For the text-containing cell, return its midpoint in (x, y) coordinate format. 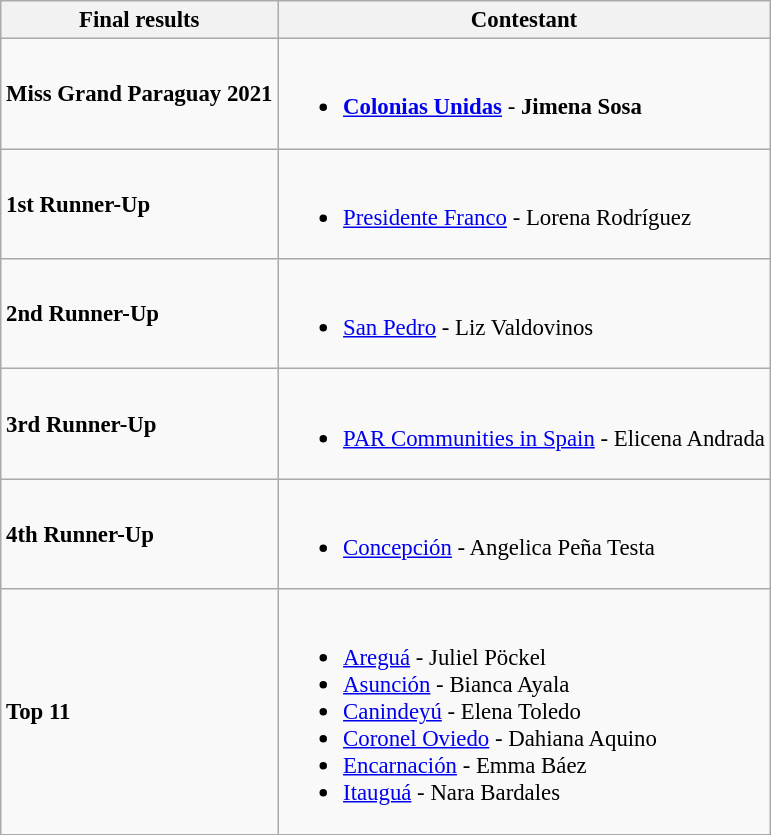
Final results (140, 20)
Miss Grand Paraguay 2021 (140, 94)
Contestant (524, 20)
1st Runner-Up (140, 204)
3rd Runner-Up (140, 424)
Colonias Unidas - Jimena Sosa (524, 94)
2nd Runner-Up (140, 314)
Presidente Franco - Lorena Rodríguez (524, 204)
Top 11 (140, 712)
Concepción - Angelica Peña Testa (524, 534)
4th Runner-Up (140, 534)
San Pedro - Liz Valdovinos (524, 314)
PAR Communities in Spain - Elicena Andrada (524, 424)
